Detect which cell encompasses the target text, then output its (X, Y) center coordinate. 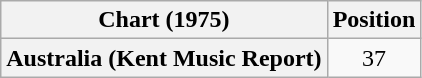
Australia (Kent Music Report) (164, 58)
37 (374, 58)
Position (374, 20)
Chart (1975) (164, 20)
